Scan for the cell matching the given text and deliver its [x, y] coordinate at center. 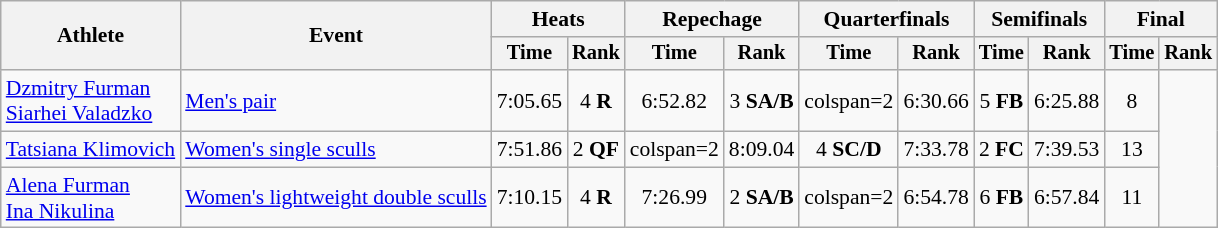
3 SA/B [762, 100]
Athlete [90, 36]
Heats [558, 19]
2 SA/B [762, 198]
Women's single sculls [336, 150]
6:57.84 [1066, 198]
Dzmitry FurmanSiarhei Valadzko [90, 100]
6:25.88 [1066, 100]
Women's lightweight double sculls [336, 198]
Repechage [712, 19]
5 FB [1002, 100]
2 QF [596, 150]
Event [336, 36]
2 FC [1002, 150]
6:54.78 [936, 198]
Alena FurmanIna Nikulina [90, 198]
4 SC/D [848, 150]
Tatsiana Klimovich [90, 150]
7:05.65 [530, 100]
6:52.82 [674, 100]
Men's pair [336, 100]
11 [1132, 198]
7:26.99 [674, 198]
8:09.04 [762, 150]
13 [1132, 150]
Quarterfinals [886, 19]
7:10.15 [530, 198]
7:39.53 [1066, 150]
7:33.78 [936, 150]
6:30.66 [936, 100]
7:51.86 [530, 150]
6 FB [1002, 198]
Semifinals [1040, 19]
8 [1132, 100]
Final [1160, 19]
